Return the (X, Y) coordinate for the center point of the cell that contains the specified text.  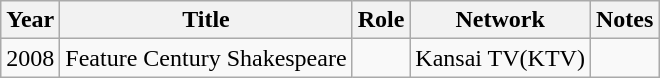
Kansai TV(KTV) (500, 58)
Feature Century Shakespeare (206, 58)
Role (381, 20)
Notes (624, 20)
Year (30, 20)
2008 (30, 58)
Network (500, 20)
Title (206, 20)
